Provide the [X, Y] coordinate of the cell's center where the given text is located.  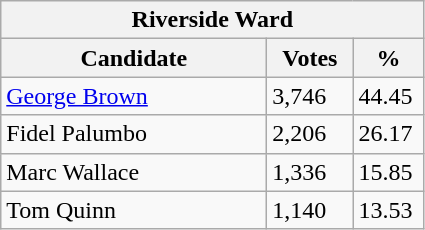
George Brown [134, 96]
Marc Wallace [134, 172]
3,746 [310, 96]
26.17 [388, 134]
Tom Quinn [134, 210]
Riverside Ward [212, 20]
1,140 [310, 210]
2,206 [310, 134]
44.45 [388, 96]
Votes [310, 58]
15.85 [388, 172]
1,336 [310, 172]
Fidel Palumbo [134, 134]
% [388, 58]
13.53 [388, 210]
Candidate [134, 58]
